Detect which cell encompasses the target text, then output its (x, y) center coordinate. 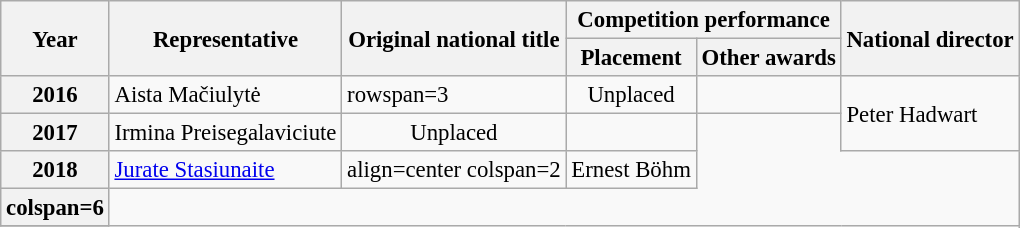
colspan=6 (55, 208)
Jurate Stasiunaite (226, 170)
rowspan=3 (454, 95)
2018 (55, 170)
Original national title (454, 38)
2016 (55, 95)
Year (55, 38)
align=center colspan=2 (454, 170)
Ernest Böhm (631, 170)
Competition performance (704, 20)
Placement (631, 58)
Aista Mačiulytė (226, 95)
Peter Hadwart (930, 114)
Other awards (768, 58)
Irmina Preisegalaviciute (226, 133)
2017 (55, 133)
Representative (226, 38)
National director (930, 38)
